Detect which cell encompasses the target text, then output its [X, Y] center coordinate. 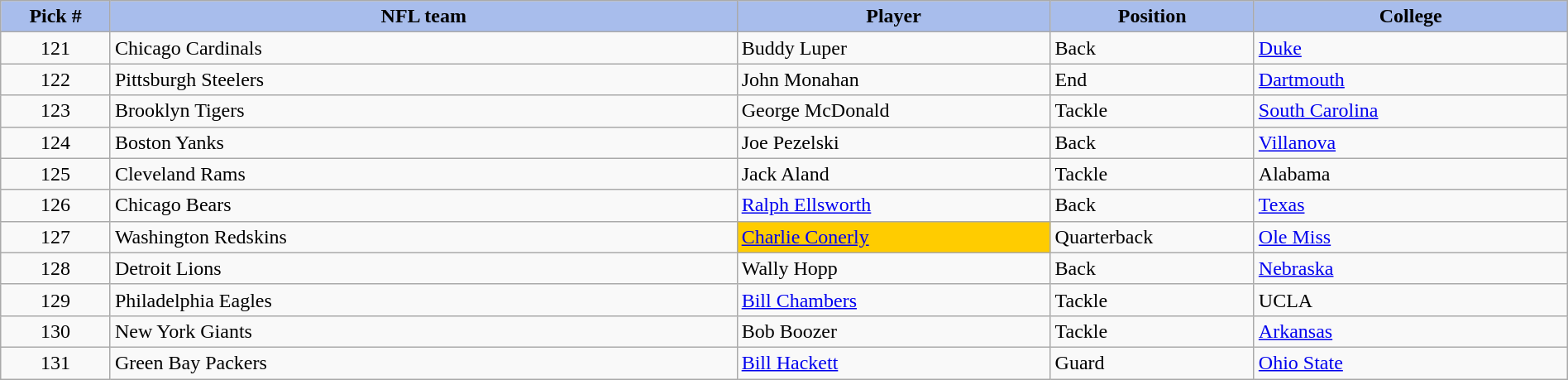
South Carolina [1411, 111]
Ohio State [1411, 363]
Texas [1411, 205]
New York Giants [423, 331]
Ralph Ellsworth [893, 205]
Player [893, 17]
George McDonald [893, 111]
Pick # [56, 17]
131 [56, 363]
Chicago Bears [423, 205]
Duke [1411, 48]
Villanova [1411, 142]
Ole Miss [1411, 237]
127 [56, 237]
124 [56, 142]
Alabama [1411, 174]
Philadelphia Eagles [423, 300]
UCLA [1411, 300]
Brooklyn Tigers [423, 111]
Bill Chambers [893, 300]
Position [1152, 17]
121 [56, 48]
Pittsburgh Steelers [423, 79]
Buddy Luper [893, 48]
Chicago Cardinals [423, 48]
129 [56, 300]
Joe Pezelski [893, 142]
Wally Hopp [893, 268]
College [1411, 17]
Guard [1152, 363]
Cleveland Rams [423, 174]
NFL team [423, 17]
Green Bay Packers [423, 363]
Washington Redskins [423, 237]
Bob Boozer [893, 331]
End [1152, 79]
123 [56, 111]
Charlie Conerly [893, 237]
John Monahan [893, 79]
Detroit Lions [423, 268]
Quarterback [1152, 237]
Nebraska [1411, 268]
Dartmouth [1411, 79]
Boston Yanks [423, 142]
Bill Hackett [893, 363]
128 [56, 268]
122 [56, 79]
126 [56, 205]
130 [56, 331]
Jack Aland [893, 174]
125 [56, 174]
Arkansas [1411, 331]
